For the text-containing cell, return its midpoint in [X, Y] coordinate format. 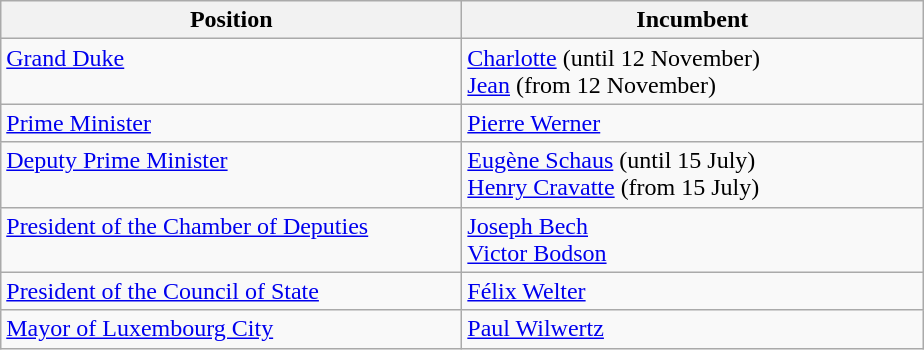
Prime Minister [232, 123]
Joseph Bech Victor Bodson [692, 240]
Pierre Werner [692, 123]
President of the Council of State [232, 291]
President of the Chamber of Deputies [232, 240]
Charlotte (until 12 November) Jean (from 12 November) [692, 72]
Incumbent [692, 20]
Deputy Prime Minister [232, 174]
Eugène Schaus (until 15 July) Henry Cravatte (from 15 July) [692, 174]
Félix Welter [692, 291]
Grand Duke [232, 72]
Paul Wilwertz [692, 329]
Position [232, 20]
Mayor of Luxembourg City [232, 329]
